Identify which cell holds the provided text, then report its [X, Y] central coordinate. 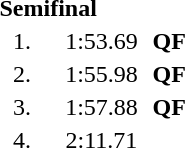
1:53.69 [102, 41]
1:55.98 [102, 74]
1:57.88 [102, 107]
